Identify which cell holds the provided text, then report its [x, y] central coordinate. 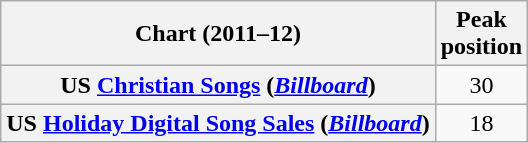
US Christian Songs (Billboard) [218, 85]
US Holiday Digital Song Sales (Billboard) [218, 123]
Chart (2011–12) [218, 34]
Peak position [481, 34]
30 [481, 85]
18 [481, 123]
